Return (x, y) of the center of cell containing provided text 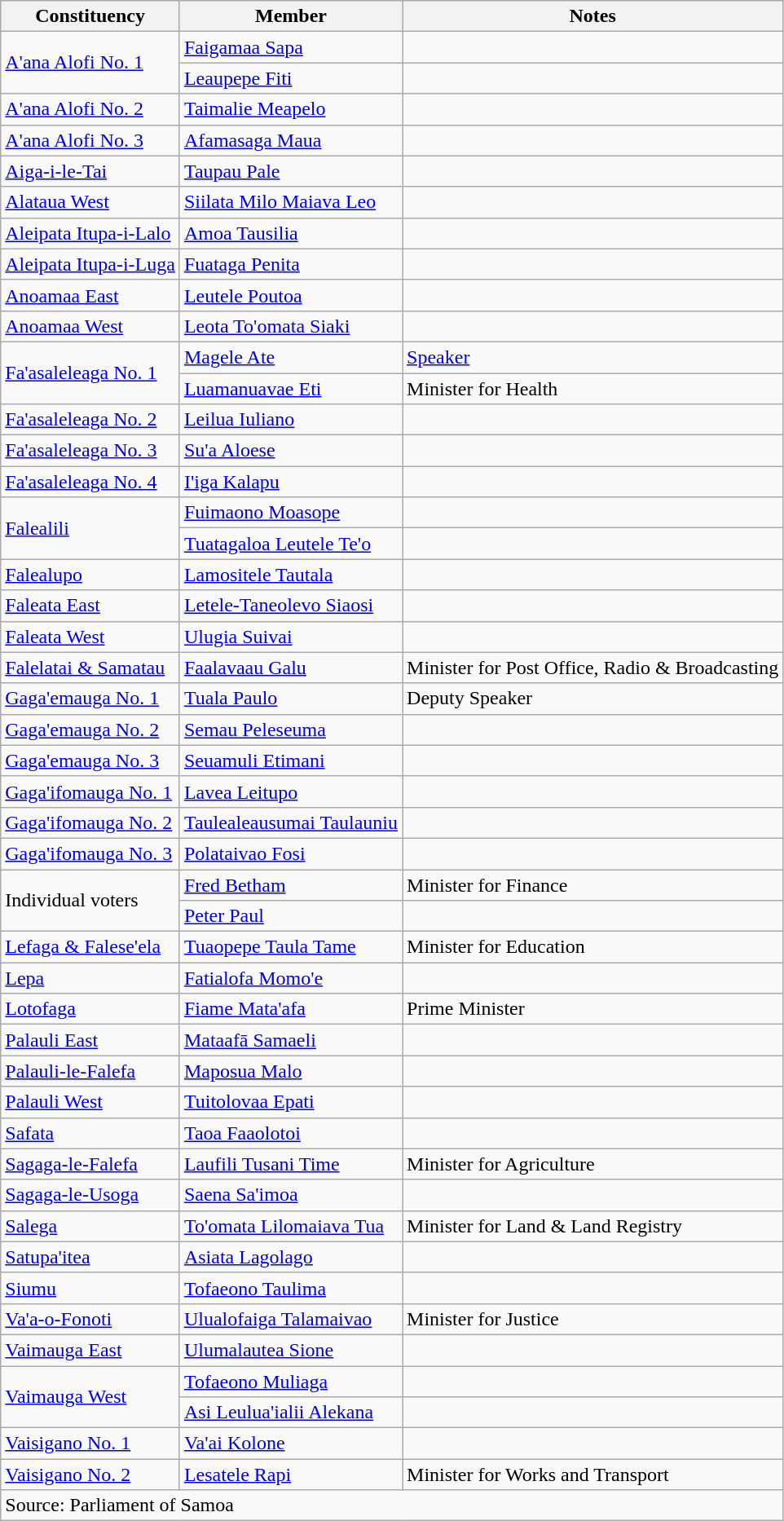
Minister for Justice (593, 1319)
Tuitolovaa Epati (290, 1102)
Mataafā Samaeli (290, 1040)
Anoamaa West (90, 326)
Gaga'emauga No. 2 (90, 730)
Taulealeausumai Taulauniu (290, 822)
Gaga'ifomauga No. 3 (90, 853)
Ulumalautea Sione (290, 1350)
I'iga Kalapu (290, 482)
Minister for Health (593, 389)
Semau Peleseuma (290, 730)
Palauli West (90, 1102)
Anoamaa East (90, 295)
Tofaeono Taulima (290, 1288)
Minister for Land & Land Registry (593, 1226)
Lotofaga (90, 1009)
To'omata Lilomaiava Tua (290, 1226)
Su'a Aloese (290, 451)
Va'ai Kolone (290, 1444)
Fuataga Penita (290, 264)
Siilata Milo Maiava Leo (290, 202)
Asi Leulua'ialii Alekana (290, 1413)
Prime Minister (593, 1009)
Palauli-le-Falefa (90, 1071)
Gaga'ifomauga No. 2 (90, 822)
Notes (593, 16)
Fa'asaleleaga No. 1 (90, 373)
Gaga'emauga No. 3 (90, 760)
Taoa Faaolotoi (290, 1133)
Fuimaono Moasope (290, 513)
Leaupepe Fiti (290, 78)
Lepa (90, 978)
Vaimauga West (90, 1397)
Deputy Speaker (593, 699)
Taimalie Meapelo (290, 109)
Fa'asaleleaga No. 4 (90, 482)
Seuamuli Etimani (290, 760)
Tuala Paulo (290, 699)
Tofaeono Muliaga (290, 1382)
Sagaga-le-Falefa (90, 1164)
Faleata East (90, 606)
Leota To'omata Siaki (290, 326)
Speaker (593, 357)
Minister for Education (593, 947)
Fatialofa Momo'e (290, 978)
Leutele Poutoa (290, 295)
Taupau Pale (290, 171)
Fiame Mata'afa (290, 1009)
Faigamaa Sapa (290, 47)
Letele-Taneolevo Siaosi (290, 606)
Individual voters (90, 900)
Minister for Works and Transport (593, 1475)
Member (290, 16)
Luamanuavae Eti (290, 389)
Laufili Tusani Time (290, 1164)
Vaisigano No. 2 (90, 1475)
Faleata West (90, 637)
Falealili (90, 528)
Magele Ate (290, 357)
Afamasaga Maua (290, 140)
Maposua Malo (290, 1071)
Va'a-o-Fonoti (90, 1319)
Aleipata Itupa-i-Lalo (90, 233)
Gaga'emauga No. 1 (90, 699)
Aleipata Itupa-i-Luga (90, 264)
Source: Parliament of Samoa (392, 1506)
Alataua West (90, 202)
Satupa'itea (90, 1257)
Faalavaau Galu (290, 668)
Amoa Tausilia (290, 233)
Minister for Finance (593, 884)
Asiata Lagolago (290, 1257)
Constituency (90, 16)
Falealupo (90, 575)
A'ana Alofi No. 3 (90, 140)
Tuaopepe Taula Tame (290, 947)
Leilua Iuliano (290, 420)
Lefaga & Falese'ela (90, 947)
Fred Betham (290, 884)
Aiga-i-le-Tai (90, 171)
Palauli East (90, 1040)
Lavea Leitupo (290, 791)
Fa'asaleleaga No. 2 (90, 420)
Saena Sa'imoa (290, 1195)
A'ana Alofi No. 2 (90, 109)
Safata (90, 1133)
Ulualofaiga Talamaivao (290, 1319)
Minister for Agriculture (593, 1164)
Salega (90, 1226)
Fa'asaleleaga No. 3 (90, 451)
Minister for Post Office, Radio & Broadcasting (593, 668)
Ulugia Suivai (290, 637)
Siumu (90, 1288)
Polataivao Fosi (290, 853)
Lesatele Rapi (290, 1475)
Falelatai & Samatau (90, 668)
Tuatagaloa Leutele Te'o (290, 544)
Lamositele Tautala (290, 575)
Gaga'ifomauga No. 1 (90, 791)
Peter Paul (290, 916)
Vaisigano No. 1 (90, 1444)
Vaimauga East (90, 1350)
A'ana Alofi No. 1 (90, 63)
Sagaga-le-Usoga (90, 1195)
